Capture the cell that displays the provided text and extract its [X, Y] central coordinate. 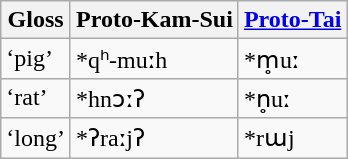
*rɯj [292, 138]
*qʰ-muːh [154, 59]
Proto-Tai [292, 20]
*ʔraːjʔ [154, 138]
‘rat’ [36, 98]
Proto-Kam-Sui [154, 20]
*n̥uː [292, 98]
*m̥uː [292, 59]
‘long’ [36, 138]
Gloss [36, 20]
‘pig’ [36, 59]
*hnɔːʔ [154, 98]
